From the cell containing the given text, extract its center point as (x, y) coordinate. 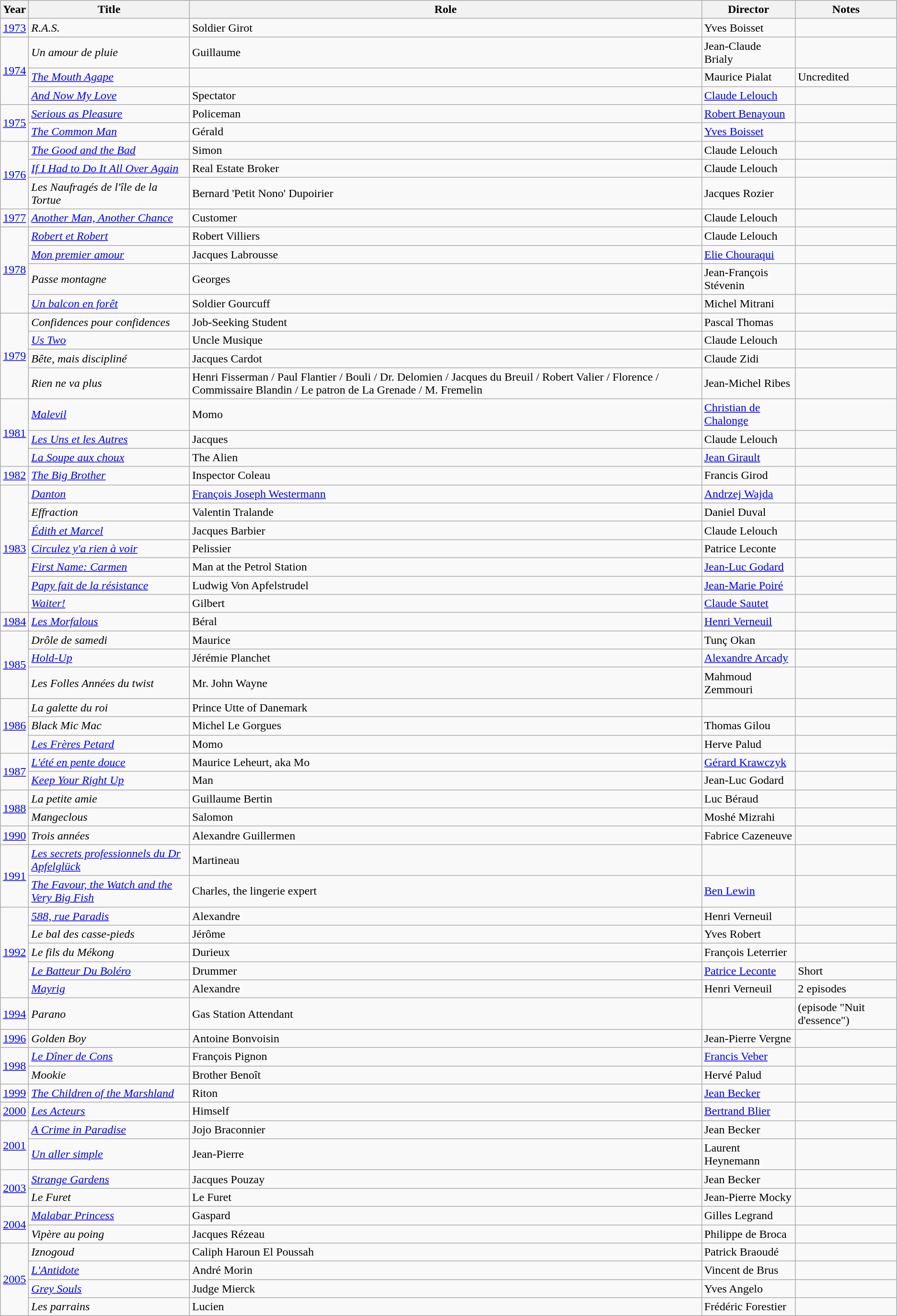
Pascal Thomas (748, 322)
Jean-François Stévenin (748, 279)
1978 (14, 269)
Title (109, 10)
Golden Boy (109, 1038)
The Common Man (109, 132)
Notes (846, 10)
Rien ne va plus (109, 384)
Inspector Coleau (446, 476)
Man at the Petrol Station (446, 567)
And Now My Love (109, 95)
Soldier Gourcuff (446, 304)
Another Man, Another Chance (109, 218)
Uncredited (846, 77)
Martineau (446, 860)
2004 (14, 1224)
R.A.S. (109, 28)
Himself (446, 1111)
1986 (14, 726)
Georges (446, 279)
Maurice (446, 640)
Man (446, 780)
Simon (446, 150)
Francis Girod (748, 476)
Édith et Marcel (109, 530)
François Joseph Westermann (446, 494)
Claude Zidi (748, 359)
Gilles Legrand (748, 1215)
Durieux (446, 953)
Keep Your Right Up (109, 780)
Job-Seeking Student (446, 322)
Christian de Chalonge (748, 414)
2005 (14, 1280)
Robert et Robert (109, 236)
François Leterrier (748, 953)
Francis Veber (748, 1057)
A Crime in Paradise (109, 1130)
Role (446, 10)
Frédéric Forestier (748, 1307)
1990 (14, 835)
Iznogoud (109, 1252)
1977 (14, 218)
Le Dîner de Cons (109, 1057)
Moshé Mizrahi (748, 817)
Caliph Haroun El Poussah (446, 1252)
Jérôme (446, 934)
Mangeclous (109, 817)
Michel Le Gorgues (446, 726)
Jean-Michel Ribes (748, 384)
Ben Lewin (748, 891)
Les secrets professionnels du Dr Apfelglück (109, 860)
Le bal des casse-pieds (109, 934)
Yves Angelo (748, 1289)
Mookie (109, 1075)
Mahmoud Zemmouri (748, 683)
Jean-Pierre Mocky (748, 1197)
Claude Sautet (748, 604)
La Soupe aux choux (109, 457)
2001 (14, 1145)
Soldier Girot (446, 28)
1984 (14, 622)
Jojo Braconnier (446, 1130)
Strange Gardens (109, 1179)
Jacques Rozier (748, 193)
Black Mic Mac (109, 726)
Gilbert (446, 604)
Passe montagne (109, 279)
The Favour, the Watch and the Very Big Fish (109, 891)
Prince Utte of Danemark (446, 708)
Waiter! (109, 604)
Jean-Marie Poiré (748, 585)
Les Uns et les Autres (109, 439)
Les parrains (109, 1307)
Circulez y'a rien à voir (109, 548)
Guillaume (446, 53)
Us Two (109, 340)
Vipère au poing (109, 1234)
Un balcon en forêt (109, 304)
Jacques Labrousse (446, 255)
1983 (14, 548)
Herve Palud (748, 744)
If I Had to Do It All Over Again (109, 168)
Real Estate Broker (446, 168)
Jean-Claude Brialy (748, 53)
Salomon (446, 817)
Philippe de Broca (748, 1234)
Jacques Pouzay (446, 1179)
Confidences pour confidences (109, 322)
1976 (14, 175)
Yves Robert (748, 934)
Director (748, 10)
Year (14, 10)
L'été en pente douce (109, 762)
1996 (14, 1038)
Effraction (109, 512)
Un amour de pluie (109, 53)
1985 (14, 664)
Jacques (446, 439)
Malabar Princess (109, 1215)
Guillaume Bertin (446, 799)
The Mouth Agape (109, 77)
La galette du roi (109, 708)
Jacques Barbier (446, 530)
Les Frères Petard (109, 744)
The Good and the Bad (109, 150)
Gérard Krawczyk (748, 762)
Tunç Okan (748, 640)
Vincent de Brus (748, 1270)
Mon premier amour (109, 255)
Lucien (446, 1307)
Pelissier (446, 548)
Maurice Pialat (748, 77)
Spectator (446, 95)
Robert Benayoun (748, 114)
The Big Brother (109, 476)
Judge Mierck (446, 1289)
Fabrice Cazeneuve (748, 835)
Bernard 'Petit Nono' Dupoirier (446, 193)
1999 (14, 1093)
Jérémie Planchet (446, 658)
La petite amie (109, 799)
Trois années (109, 835)
Daniel Duval (748, 512)
André Morin (446, 1270)
Jean-Pierre Vergne (748, 1038)
Brother Benoît (446, 1075)
Gérald (446, 132)
1992 (14, 953)
Mayrig (109, 989)
Jean-Pierre (446, 1154)
The Alien (446, 457)
Elie Chouraqui (748, 255)
Jacques Cardot (446, 359)
588, rue Paradis (109, 916)
1981 (14, 432)
Valentin Tralande (446, 512)
Le fils du Mékong (109, 953)
Short (846, 971)
(episode "Nuit d'essence") (846, 1013)
François Pignon (446, 1057)
Danton (109, 494)
2 episodes (846, 989)
Patrick Braoudé (748, 1252)
Hervé Palud (748, 1075)
Michel Mitrani (748, 304)
Serious as Pleasure (109, 114)
1988 (14, 808)
Customer (446, 218)
Grey Souls (109, 1289)
1979 (14, 356)
1982 (14, 476)
Malevil (109, 414)
Jean Girault (748, 457)
Andrzej Wajda (748, 494)
Gaspard (446, 1215)
1973 (14, 28)
1994 (14, 1013)
Papy fait de la résistance (109, 585)
Policeman (446, 114)
Parano (109, 1013)
Laurent Heynemann (748, 1154)
Hold-Up (109, 658)
1975 (14, 123)
L'Antidote (109, 1270)
1991 (14, 875)
Mr. John Wayne (446, 683)
2000 (14, 1111)
Le Batteur Du Boléro (109, 971)
Bête, mais discipliné (109, 359)
Les Acteurs (109, 1111)
Ludwig Von Apfelstrudel (446, 585)
Charles, the lingerie expert (446, 891)
1974 (14, 71)
Gas Station Attendant (446, 1013)
Alexandre Guillermen (446, 835)
Luc Béraud (748, 799)
Drummer (446, 971)
Alexandre Arcady (748, 658)
Uncle Musique (446, 340)
Un aller simple (109, 1154)
1987 (14, 771)
The Children of the Marshland (109, 1093)
2003 (14, 1188)
Thomas Gilou (748, 726)
Maurice Leheurt, aka Mo (446, 762)
First Name: Carmen (109, 567)
Béral (446, 622)
Les Morfalous (109, 622)
Bertrand Blier (748, 1111)
Antoine Bonvoisin (446, 1038)
Les Folles Années du twist (109, 683)
Robert Villiers (446, 236)
Les Naufragés de l'île de la Tortue (109, 193)
Riton (446, 1093)
Drôle de samedi (109, 640)
1998 (14, 1066)
Jacques Rézeau (446, 1234)
